Search for the cell housing the specified text and yield its [X, Y] center coordinate. 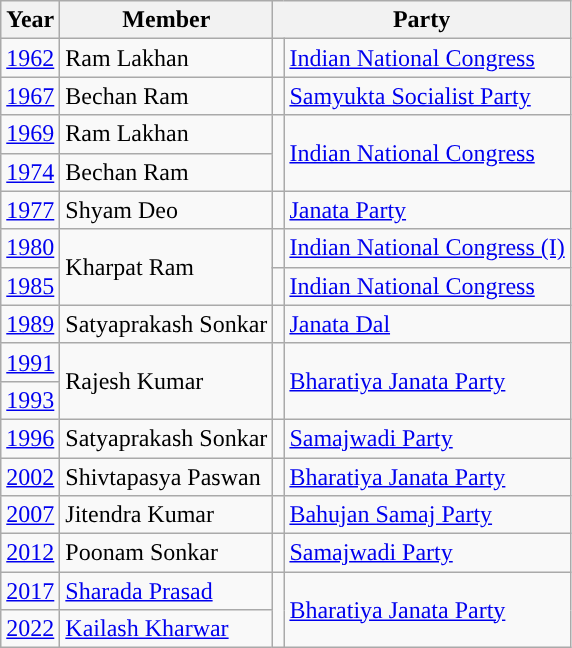
Shyam Deo [166, 210]
Poonam Sonkar [166, 553]
Member [166, 20]
1980 [30, 248]
1977 [30, 210]
Rajesh Kumar [166, 381]
Kailash Kharwar [166, 629]
Shivtapasya Paswan [166, 477]
Party [422, 20]
2002 [30, 477]
1996 [30, 438]
1967 [30, 96]
1969 [30, 134]
1989 [30, 324]
2022 [30, 629]
Sharada Prasad [166, 591]
Bahujan Samaj Party [427, 515]
1962 [30, 58]
1991 [30, 362]
2007 [30, 515]
1985 [30, 286]
Samyukta Socialist Party [427, 96]
2017 [30, 591]
Janata Dal [427, 324]
Kharpat Ram [166, 267]
Year [30, 20]
1974 [30, 172]
Janata Party [427, 210]
1993 [30, 400]
2012 [30, 553]
Indian National Congress (I) [427, 248]
Jitendra Kumar [166, 515]
